Pinpoint the cell where the given text exists, returning its [x, y] midpoint coordinate. 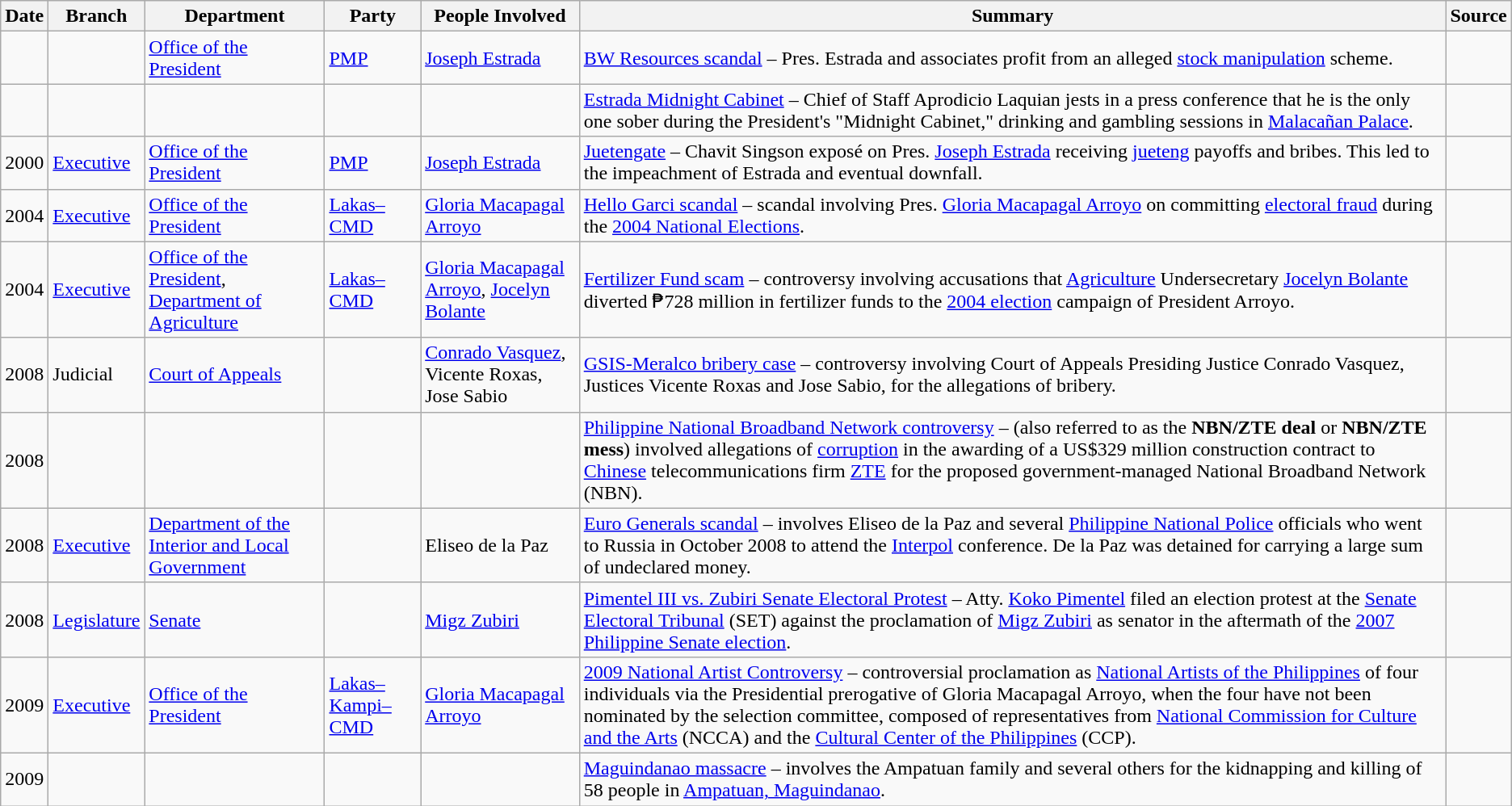
Court of Appeals [234, 375]
Summary [1013, 16]
Department [234, 16]
People Involved [501, 16]
Department of the Interior and Local Government [234, 545]
Party [373, 16]
Branch [97, 16]
BW Resources scandal – Pres. Estrada and associates profit from an alleged stock manipulation scheme. [1013, 58]
Lakas–Kampi–CMD [373, 704]
Source [1478, 16]
Eliseo de la Paz [501, 545]
Hello Garci scandal – scandal involving Pres. Gloria Macapagal Arroyo on committing electoral fraud during the 2004 National Elections. [1013, 215]
2000 [24, 163]
Conrado Vasquez, Vicente Roxas, Jose Sabio [501, 375]
Date [24, 16]
Maguindanao massacre – involves the Ampatuan family and several others for the kidnapping and killing of 58 people in Ampatuan, Maguindanao. [1013, 779]
Gloria Macapagal Arroyo, Jocelyn Bolante [501, 289]
Office of the President, Department of Agriculture [234, 289]
Senate [234, 619]
Judicial [97, 375]
Migz Zubiri [501, 619]
Legislature [97, 619]
